For the text-containing cell, return its midpoint in [X, Y] coordinate format. 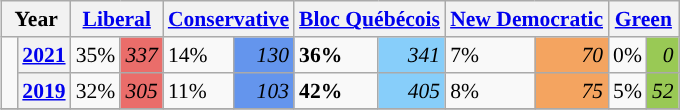
11% [198, 91]
Conservative [228, 19]
70 [572, 55]
103 [264, 91]
Liberal [117, 19]
2021 [44, 55]
7% [490, 55]
Bloc Québécois [370, 19]
35% [96, 55]
305 [142, 91]
405 [412, 91]
341 [412, 55]
14% [198, 55]
130 [264, 55]
0% [628, 55]
52 [663, 91]
8% [490, 91]
0 [663, 55]
Year [36, 19]
New Democratic [526, 19]
75 [572, 91]
42% [336, 91]
337 [142, 55]
5% [628, 91]
36% [336, 55]
32% [96, 91]
Green [644, 19]
2019 [44, 91]
